Determine the (x, y) coordinate at the center of the cell enclosing the given text.  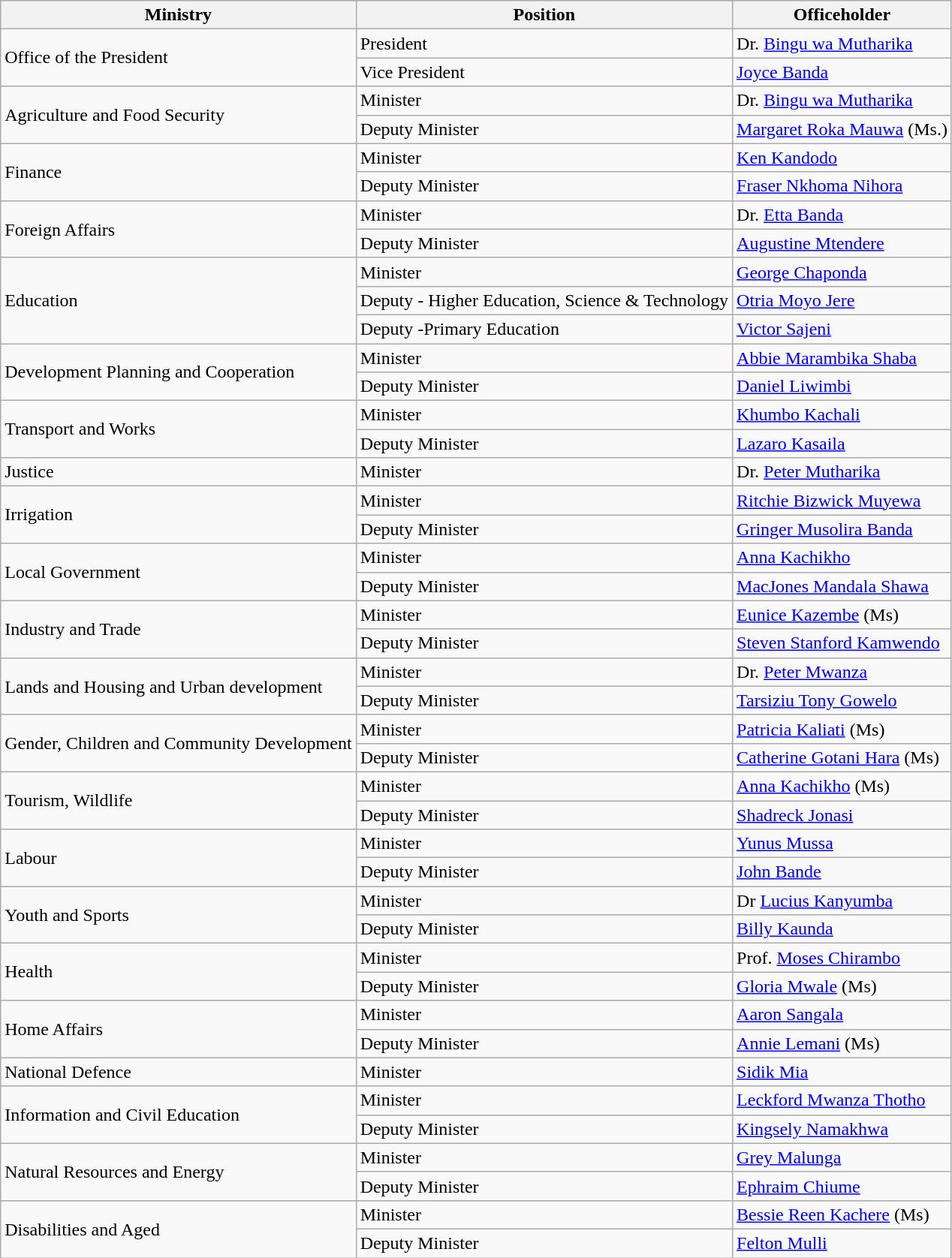
Ministry (179, 15)
Dr. Peter Mwanza (842, 672)
Augustine Mtendere (842, 243)
Steven Stanford Kamwendo (842, 643)
Khumbo Kachali (842, 415)
Local Government (179, 572)
Otria Moyo Jere (842, 300)
Lazaro Kasaila (842, 444)
Transport and Works (179, 429)
Foreign Affairs (179, 229)
Kingsely Namakhwa (842, 1129)
Dr Lucius Kanyumba (842, 901)
Natural Resources and Energy (179, 1172)
Catherine Gotani Hara (Ms) (842, 757)
Abbie Marambika Shaba (842, 358)
Aaron Sangala (842, 1015)
Deputy - Higher Education, Science & Technology (544, 300)
President (544, 44)
Ritchie Bizwick Muyewa (842, 501)
Ken Kandodo (842, 158)
Gringer Musolira Banda (842, 529)
Finance (179, 172)
Dr. Peter Mutharika (842, 472)
MacJones Mandala Shawa (842, 586)
Grey Malunga (842, 1157)
Victor Sajeni (842, 329)
Bessie Reen Kachere (Ms) (842, 1214)
Gloria Mwale (Ms) (842, 986)
Information and Civil Education (179, 1115)
Labour (179, 858)
Position (544, 15)
Home Affairs (179, 1029)
Industry and Trade (179, 629)
Disabilities and Aged (179, 1229)
Agriculture and Food Security (179, 115)
Joyce Banda (842, 72)
Education (179, 300)
Shadreck Jonasi (842, 814)
Prof. Moses Chirambo (842, 958)
Development Planning and Cooperation (179, 372)
Dr. Etta Banda (842, 215)
Daniel Liwimbi (842, 387)
Anna Kachikho (842, 558)
Billy Kaunda (842, 929)
Annie Lemani (Ms) (842, 1043)
Irrigation (179, 515)
Yunus Mussa (842, 844)
Tarsiziu Tony Gowelo (842, 700)
Leckford Mwanza Thotho (842, 1100)
Lands and Housing and Urban development (179, 686)
Tourism, Wildlife (179, 800)
Sidik Mia (842, 1072)
Office of the President (179, 58)
George Chaponda (842, 272)
Youth and Sports (179, 915)
Felton Mulli (842, 1243)
Health (179, 972)
Justice (179, 472)
Patricia Kaliati (Ms) (842, 729)
Eunice Kazembe (Ms) (842, 615)
Vice President (544, 72)
John Bande (842, 872)
Gender, Children and Community Development (179, 743)
Officeholder (842, 15)
Margaret Roka Mauwa (Ms.) (842, 129)
Fraser Nkhoma Nihora (842, 186)
Deputy -Primary Education (544, 329)
National Defence (179, 1072)
Anna Kachikho (Ms) (842, 786)
Ephraim Chiume (842, 1186)
